Capture the cell that displays the provided text and extract its [X, Y] central coordinate. 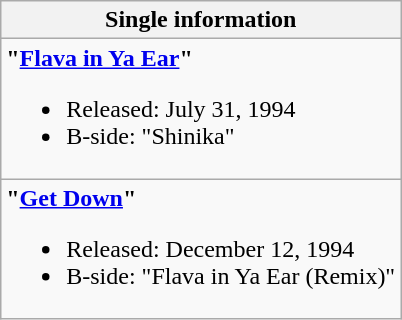
"Get Down"Released: December 12, 1994B-side: "Flava in Ya Ear (Remix)" [201, 249]
"Flava in Ya Ear"Released: July 31, 1994B-side: "Shinika" [201, 109]
Single information [201, 20]
